Pinpoint the cell where the given text exists, returning its [X, Y] midpoint coordinate. 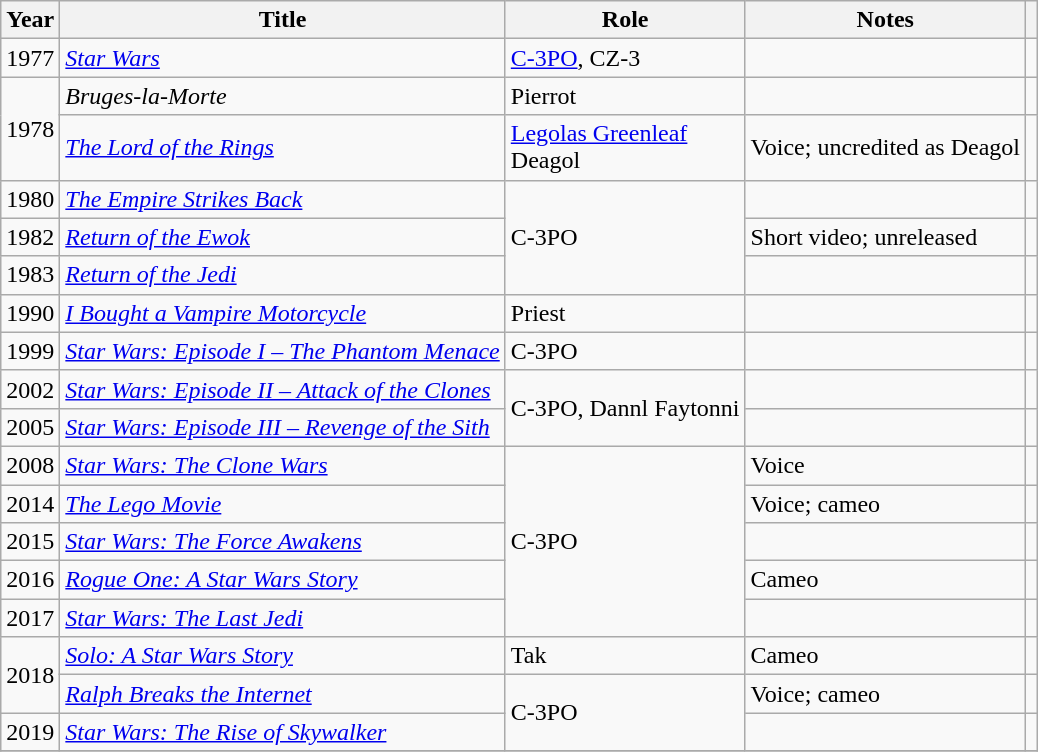
Legolas GreenleafDeagol [625, 148]
1982 [30, 237]
Star Wars: The Clone Wars [282, 465]
C-3PO, CZ-3 [625, 58]
Title [282, 20]
Rogue One: A Star Wars Story [282, 580]
Pierrot [625, 96]
Star Wars: Episode III – Revenge of the Sith [282, 427]
2019 [30, 732]
1980 [30, 199]
Tak [625, 656]
2016 [30, 580]
2014 [30, 503]
C-3PO, Dannl Faytonni [625, 408]
The Empire Strikes Back [282, 199]
The Lord of the Rings [282, 148]
Priest [625, 313]
2015 [30, 542]
Star Wars: Episode I – The Phantom Menace [282, 351]
1990 [30, 313]
Notes [886, 20]
2002 [30, 389]
Short video; unreleased [886, 237]
Star Wars [282, 58]
Star Wars: The Last Jedi [282, 618]
1978 [30, 128]
Voice; uncredited as Deagol [886, 148]
Ralph Breaks the Internet [282, 694]
Role [625, 20]
1999 [30, 351]
The Lego Movie [282, 503]
Return of the Jedi [282, 275]
1983 [30, 275]
2005 [30, 427]
Star Wars: The Rise of Skywalker [282, 732]
2008 [30, 465]
Voice [886, 465]
2017 [30, 618]
Solo: A Star Wars Story [282, 656]
2018 [30, 675]
Star Wars: The Force Awakens [282, 542]
1977 [30, 58]
I Bought a Vampire Motorcycle [282, 313]
Star Wars: Episode II – Attack of the Clones [282, 389]
Year [30, 20]
Return of the Ewok [282, 237]
Bruges-la-Morte [282, 96]
